Find where the given text appears and provide that cell's center as (x, y) coordinate. 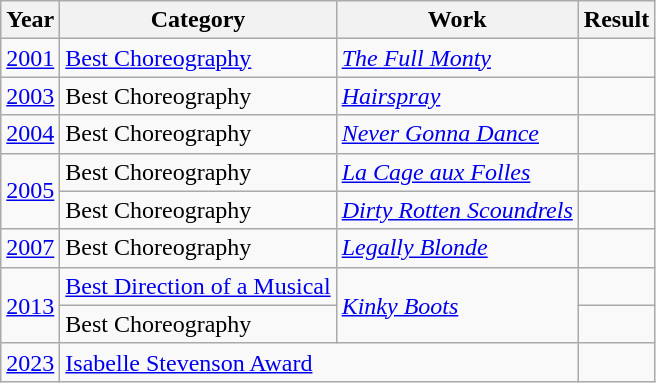
Work (457, 20)
2004 (30, 134)
Dirty Rotten Scoundrels (457, 210)
Legally Blonde (457, 248)
2001 (30, 58)
2023 (30, 362)
Isabelle Stevenson Award (319, 362)
2005 (30, 191)
Best Direction of a Musical (198, 286)
The Full Monty (457, 58)
La Cage aux Folles (457, 172)
Kinky Boots (457, 305)
Never Gonna Dance (457, 134)
2007 (30, 248)
Year (30, 20)
Hairspray (457, 96)
2003 (30, 96)
Category (198, 20)
Result (616, 20)
2013 (30, 305)
